Return (X, Y) of the center of cell containing provided text 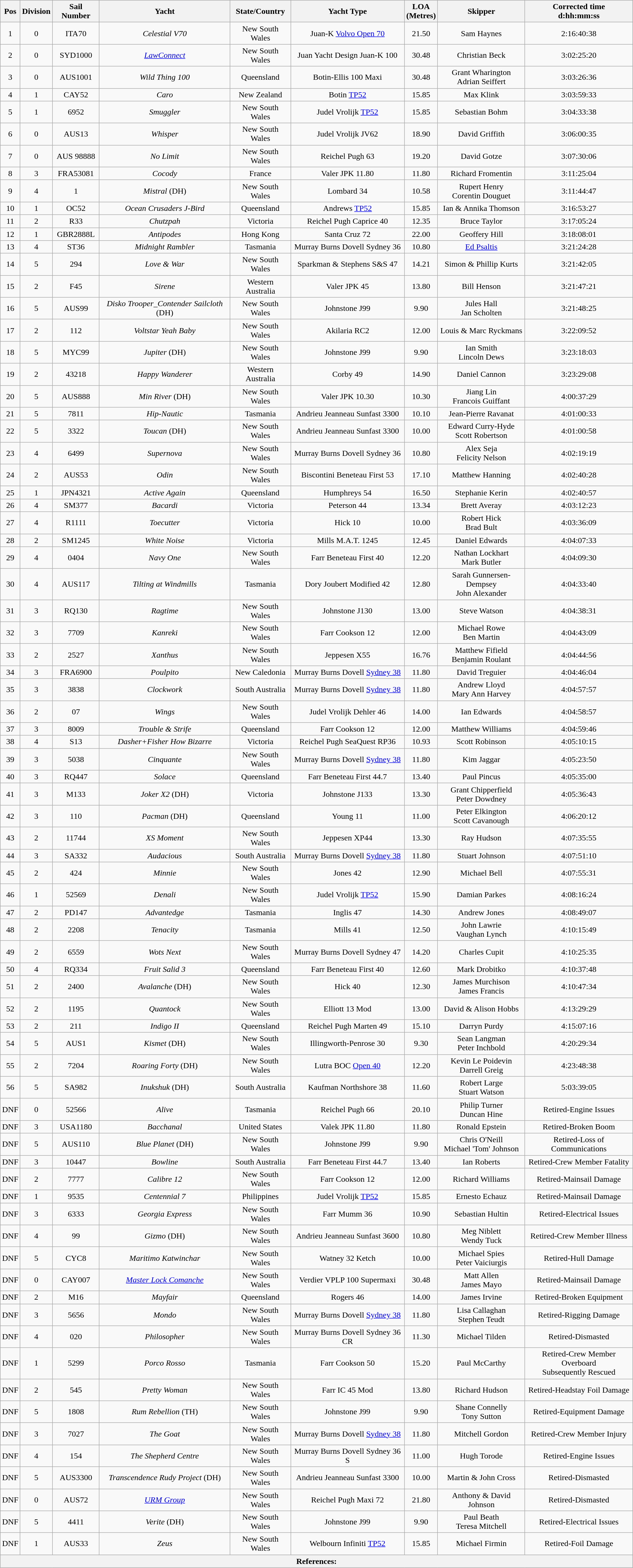
Minnie (165, 873)
Valer JPK 10.30 (348, 396)
3:03:59:33 (579, 95)
Edward Curry-Hyde Scott Robertson (481, 431)
Xanthus (165, 655)
Retired-Foil Damage (579, 1544)
Retired-Rigging Damage (579, 1315)
3:23:18:03 (579, 352)
Juan-K Volvo Open 70 (348, 33)
11.30 (421, 1337)
7777 (76, 1179)
55 (10, 1065)
Sparkman & Stephens S&S 47 (348, 264)
James Irvine (481, 1297)
12.35 (421, 221)
3:11:44:47 (579, 191)
Bruce Taylor (481, 221)
Judel Vrolijk JV62 (348, 134)
AUS33 (76, 1544)
54 (10, 1044)
2400 (76, 987)
Indigo II (165, 1026)
4:04:38:31 (579, 611)
Mark Drobitko (481, 969)
15.10 (421, 1026)
Welbourn Infiniti TP52 (348, 1544)
4:13:29:29 (579, 1008)
41 (10, 794)
4:08:49:07 (579, 912)
10.93 (421, 742)
Andrew Lloyd Mary Ann Harvey (481, 689)
52 (10, 1008)
4:08:16:24 (579, 895)
Jupiter (DH) (165, 352)
Farr Cookson 50 (348, 1363)
38 (10, 742)
Hong Kong (260, 234)
Richard Fromentin (481, 173)
No Limit (165, 156)
10.10 (421, 414)
Lisa Callaghan Stephen Teudt (481, 1315)
Corby 49 (348, 374)
Cinquante (165, 759)
Retired-Broken Equipment (579, 1297)
Jean-Pierre Ravanat (481, 414)
18 (10, 352)
20.10 (421, 1109)
LawConnect (165, 55)
New Zealand (260, 95)
17.10 (421, 475)
4:10:15:49 (579, 930)
10447 (76, 1161)
0404 (76, 558)
Grant Wharington Adrian Seiffert (481, 77)
52569 (76, 895)
Michael Firmin (481, 1544)
Chris O'Neill Michael 'Tom' Johnson (481, 1144)
Verdier VPLP 100 Supermaxi (348, 1280)
USA1180 (76, 1127)
S13 (76, 742)
15.90 (421, 895)
12.90 (421, 873)
3:21:24:28 (579, 247)
Sebastian Bohm (481, 112)
22 (10, 431)
Min River (DH) (165, 396)
Mayfair (165, 1297)
R33 (76, 221)
Ronald Epstein (481, 1127)
4:10:37:48 (579, 969)
13.34 (421, 505)
The Shepherd Centre (165, 1456)
References: (316, 1561)
48 (10, 930)
Reichel Pugh 66 (348, 1109)
Michael Bell (481, 873)
211 (76, 1026)
Matthew Fifield Benjamin Roulant (481, 655)
43218 (76, 374)
Yacht (165, 11)
Wild Thing 100 (165, 77)
F45 (76, 287)
Steve Watson (481, 611)
14.21 (421, 264)
16.76 (421, 655)
Odin (165, 475)
3:07:30:06 (579, 156)
Ragtime (165, 611)
France (260, 173)
4:04:44:56 (579, 655)
Advantedge (165, 912)
Hugh Torode (481, 1456)
Alive (165, 1109)
Mills M.A.T. 1245 (348, 540)
Celestial V70 (165, 33)
Wings (165, 712)
12.60 (421, 969)
4:07:51:10 (579, 855)
7204 (76, 1065)
21.80 (421, 1500)
David Griffith (481, 134)
FRA53081 (76, 173)
Mistral (DH) (165, 191)
Bacchanal (165, 1127)
Daniel Cannon (481, 374)
7709 (76, 633)
Active Again (165, 492)
Pos (10, 11)
AUS1001 (76, 77)
15 (10, 287)
Reichel Pugh Maxi 72 (348, 1500)
Retired-Headstay Foil Damage (579, 1390)
Retired-Broken Boom (579, 1127)
10 (10, 208)
Michael Rowe Ben Martin (481, 633)
40 (10, 777)
Peterson 44 (348, 505)
12.50 (421, 930)
4:01:00:33 (579, 414)
07 (76, 712)
4:03:12:23 (579, 505)
12 (10, 234)
Trouble & Strife (165, 729)
AUS 98888 (76, 156)
4:04:59:46 (579, 729)
Matthew Hanning (481, 475)
R1111 (76, 522)
FRA6900 (76, 672)
5299 (76, 1363)
8009 (76, 729)
Division (37, 11)
XS Moment (165, 838)
SA332 (76, 855)
Navy One (165, 558)
Bill Henson (481, 287)
56 (10, 1087)
Ray Hudson (481, 838)
Jeppesen XP44 (348, 838)
Johnstone J130 (348, 611)
3:22:09:52 (579, 330)
25 (10, 492)
Juan Yacht Design Juan-K 100 (348, 55)
Elliott 13 Mod (348, 1008)
2208 (76, 930)
4:03:36:09 (579, 522)
AUS72 (76, 1500)
3:03:26:36 (579, 77)
13 (10, 247)
Love & War (165, 264)
Alex Seja Felicity Nelson (481, 453)
16.50 (421, 492)
Tenacity (165, 930)
3:04:33:38 (579, 112)
Roaring Forty (DH) (165, 1065)
6559 (76, 952)
Sam Haynes (481, 33)
James Murchison James Francis (481, 987)
RQ130 (76, 611)
Disko Trooper_Contender Sailcloth (DH) (165, 308)
21.50 (421, 33)
Ian & Annika Thomson (481, 208)
Jules Hall Jan Scholten (481, 308)
11.60 (421, 1087)
4:04:07:33 (579, 540)
6499 (76, 453)
Max Klink (481, 95)
Kevin Le Poidevin Darrell Greig (481, 1065)
6952 (76, 112)
3:21:48:25 (579, 308)
29 (10, 558)
6333 (76, 1214)
Voltstar Yeah Baby (165, 330)
Georgia Express (165, 1214)
ITA70 (76, 33)
Toucan (DH) (165, 431)
Valer JPK 11.80 (348, 173)
Mitchell Gordon (481, 1434)
Valek JPK 11.80 (348, 1127)
Toecutter (165, 522)
47 (10, 912)
22.00 (421, 234)
4:01:00:58 (579, 431)
545 (76, 1390)
3:21:42:05 (579, 264)
Pretty Woman (165, 1390)
26 (10, 505)
11 (10, 221)
Centennial 7 (165, 1197)
AUS888 (76, 396)
4:05:10:15 (579, 742)
Reichel Pugh Marten 49 (348, 1026)
Ian Smith Lincoln Dews (481, 352)
4:20:29:34 (579, 1044)
20 (10, 396)
Philip Turner Duncan Hine (481, 1109)
AUS1 (76, 1044)
Verite (DH) (165, 1522)
4:04:46:04 (579, 672)
Anthony & David Johnson (481, 1500)
21 (10, 414)
42 (10, 816)
Nathan Lockhart Mark Butler (481, 558)
Sean Langman Peter Inchbold (481, 1044)
Rogers 46 (348, 1297)
Murray Burns Dovell Sydney 36 S (348, 1456)
Shane Connelly Tony Sutton (481, 1412)
Lombard 34 (348, 191)
Jones 42 (348, 873)
Daniel Edwards (481, 540)
Retired-Hull Damage (579, 1258)
Martin & John Cross (481, 1477)
294 (76, 264)
Joker X2 (DH) (165, 794)
Mondo (165, 1315)
4:02:19:19 (579, 453)
Wots Next (165, 952)
State/Country (260, 11)
14.30 (421, 912)
David Gotze (481, 156)
3:18:08:01 (579, 234)
8 (10, 173)
M133 (76, 794)
Zeus (165, 1544)
Geoffery Hill (481, 234)
Hick 40 (348, 987)
SM1245 (76, 540)
23 (10, 453)
Johnstone J133 (348, 794)
SA982 (76, 1087)
Dasher+Fisher How Bizarre (165, 742)
GBR2888L (76, 234)
Tilting at Windmills (165, 584)
12.80 (421, 584)
Ed Psaltis (481, 247)
Akilaria RC2 (348, 330)
39 (10, 759)
Cocody (165, 173)
45 (10, 873)
Matt Allen James Mayo (481, 1280)
Retired-Crew Member Injury (579, 1434)
7 (10, 156)
3:16:53:27 (579, 208)
Maritimo Katwinchar (165, 1258)
AUS53 (76, 475)
CAY52 (76, 95)
19.20 (421, 156)
44 (10, 855)
AUS99 (76, 308)
Mills 41 (348, 930)
Caro (165, 95)
32 (10, 633)
Retired-Loss of Communications (579, 1144)
JPN4321 (76, 492)
White Noise (165, 540)
4:04:57:57 (579, 689)
5038 (76, 759)
1195 (76, 1008)
16 (10, 308)
Brett Averay (481, 505)
Fruit Salid 3 (165, 969)
46 (10, 895)
17 (10, 330)
Richard Williams (481, 1179)
Biscontini Beneteau First 53 (348, 475)
Farr Mumm 36 (348, 1214)
Calibre 12 (165, 1179)
4:10:25:35 (579, 952)
27 (10, 522)
18.90 (421, 134)
Supernova (165, 453)
Illingworth-Penrose 30 (348, 1044)
14.90 (421, 374)
Skipper (481, 11)
Inglis 47 (348, 912)
Jiang Lin Francois Guiffant (481, 396)
4:23:48:38 (579, 1065)
49 (10, 952)
Ian Edwards (481, 712)
Murray Burns Dovell Sydney 47 (348, 952)
Transcendence Rudy Project (DH) (165, 1477)
51 (10, 987)
Darryn Purdy (481, 1026)
43 (10, 838)
Michael Spies Peter Vaiciurgis (481, 1258)
Charles Cupit (481, 952)
52566 (76, 1109)
3:06:00:35 (579, 134)
12.45 (421, 540)
3:17:05:24 (579, 221)
M16 (76, 1297)
Denali (165, 895)
Ian Roberts (481, 1161)
Botin TP52 (348, 95)
Porco Rosso (165, 1363)
14.20 (421, 952)
99 (76, 1236)
Poulpito (165, 672)
Reichel Pugh Caprice 40 (348, 221)
MYC99 (76, 352)
Kaufman Northshore 38 (348, 1087)
Lutra BOC Open 40 (348, 1065)
Corrected time d:hh:mm:ss (579, 11)
Gizmo (DH) (165, 1236)
Midnight Rambler (165, 247)
SYD1000 (76, 55)
John Lawrie Vaughan Lynch (481, 930)
Hick 10 (348, 522)
30 (10, 584)
Murray Burns Dovell Sydney 36 CR (348, 1337)
Sebastian Hultin (481, 1214)
3:23:29:08 (579, 374)
Audacious (165, 855)
4:00:37:29 (579, 396)
Kim Jaggar (481, 759)
Michael Tilden (481, 1337)
David Treguier (481, 672)
4:05:35:00 (579, 777)
Ocean Crusaders J-Bird (165, 208)
Clockwork (165, 689)
Rupert Henry Corentin Douguet (481, 191)
4:02:40:57 (579, 492)
AUS110 (76, 1144)
Smuggler (165, 112)
Christian Beck (481, 55)
AUS13 (76, 134)
28 (10, 540)
4:10:47:34 (579, 987)
4:04:09:30 (579, 558)
Farr IC 45 Mod (348, 1390)
United States (260, 1127)
3:11:25:04 (579, 173)
Whisper (165, 134)
Sirene (165, 287)
Philippines (260, 1197)
Botin-Ellis 100 Maxi (348, 77)
The Goat (165, 1434)
Robert Hick Brad Bult (481, 522)
7811 (76, 414)
112 (76, 330)
2527 (76, 655)
4:07:35:55 (579, 838)
LOA (Metres) (421, 11)
Pacman (DH) (165, 816)
Happy Wanderer (165, 374)
424 (76, 873)
4411 (76, 1522)
Retired-Equipment Damage (579, 1412)
Kanreki (165, 633)
4:02:40:28 (579, 475)
Retired-Crew Member Illness (579, 1236)
Philosopher (165, 1337)
Andrieu Jeanneau Sunfast 3600 (348, 1236)
4:05:36:43 (579, 794)
Reichel Pugh SeaQuest RP36 (348, 742)
Quantock (165, 1008)
AUS3300 (76, 1477)
Andrews TP52 (348, 208)
36 (10, 712)
RQ447 (76, 777)
Sail Number (76, 11)
Andrew Jones (481, 912)
Reichel Pugh 63 (348, 156)
3:02:25:20 (579, 55)
154 (76, 1456)
Robert Large Stuart Watson (481, 1087)
Simon & Phillip Kurts (481, 264)
CYC8 (76, 1258)
Watney 32 Ketch (348, 1258)
50 (10, 969)
New Caledonia (260, 672)
3322 (76, 431)
5656 (76, 1315)
53 (10, 1026)
Chutzpah (165, 221)
24 (10, 475)
Damian Parkes (481, 895)
CAY007 (76, 1280)
Dory Joubert Modified 42 (348, 584)
SM377 (76, 505)
ST36 (76, 247)
PD147 (76, 912)
Stuart Johnson (481, 855)
Louis & Marc Ryckmans (481, 330)
Kismet (DH) (165, 1044)
35 (10, 689)
4:07:55:31 (579, 873)
4:06:20:12 (579, 816)
5:03:39:05 (579, 1087)
Valer JPK 45 (348, 287)
15.20 (421, 1363)
Paul Beath Teresa Mitchell (481, 1522)
Richard Hudson (481, 1390)
Santa Cruz 72 (348, 234)
Peter Elkington Scott Cavanough (481, 816)
3838 (76, 689)
7027 (76, 1434)
URM Group (165, 1500)
Paul Pincus (481, 777)
RQ334 (76, 969)
14 (10, 264)
9.30 (421, 1044)
OC52 (76, 208)
020 (76, 1337)
3:21:47:21 (579, 287)
4:04:43:09 (579, 633)
Judel Vrolijk Dehler 46 (348, 712)
Solace (165, 777)
37 (10, 729)
4:15:07:16 (579, 1026)
Avalanche (DH) (165, 987)
31 (10, 611)
10.90 (421, 1214)
Matthew Williams (481, 729)
1808 (76, 1412)
David & Alison Hobbs (481, 1008)
19 (10, 374)
Bacardi (165, 505)
Antipodes (165, 234)
Yacht Type (348, 11)
4:04:58:57 (579, 712)
Rum Rebellion (TH) (165, 1412)
9535 (76, 1197)
Young 11 (348, 816)
Sarah Gunnersen-Dempsey John Alexander (481, 584)
Retired-Crew Member Fatality (579, 1161)
Humphreys 54 (348, 492)
Inukshuk (DH) (165, 1087)
Retired-Crew Member Overboard Subsequently Rescued (579, 1363)
11744 (76, 838)
Scott Robinson (481, 742)
2:16:40:38 (579, 33)
33 (10, 655)
4:05:23:50 (579, 759)
Hip-Nautic (165, 414)
12.30 (421, 987)
Stephanie Kerin (481, 492)
6 (10, 134)
10.30 (421, 396)
Paul McCarthy (481, 1363)
10.58 (421, 191)
Jeppesen X55 (348, 655)
Grant Chipperfield Peter Dowdney (481, 794)
4:04:33:40 (579, 584)
Master Lock Comanche (165, 1280)
Meg Niblett Wendy Tuck (481, 1236)
Ernesto Echauz (481, 1197)
Bowline (165, 1161)
Blue Planet (DH) (165, 1144)
AUS117 (76, 584)
9 (10, 191)
34 (10, 672)
110 (76, 816)
